Determine the (X, Y) coordinate at the center of the cell enclosing the given text.  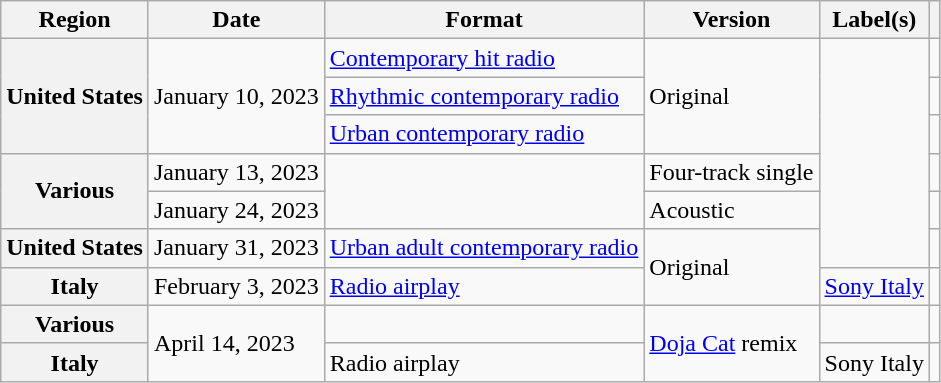
Format (484, 20)
January 10, 2023 (236, 96)
Urban adult contemporary radio (484, 248)
Urban contemporary radio (484, 134)
Contemporary hit radio (484, 58)
Four-track single (732, 172)
April 14, 2023 (236, 343)
Date (236, 20)
Version (732, 20)
Region (75, 20)
January 31, 2023 (236, 248)
Label(s) (874, 20)
January 24, 2023 (236, 210)
Doja Cat remix (732, 343)
February 3, 2023 (236, 286)
January 13, 2023 (236, 172)
Rhythmic contemporary radio (484, 96)
Acoustic (732, 210)
